Find where the given text appears and provide that cell's center as (X, Y) coordinate. 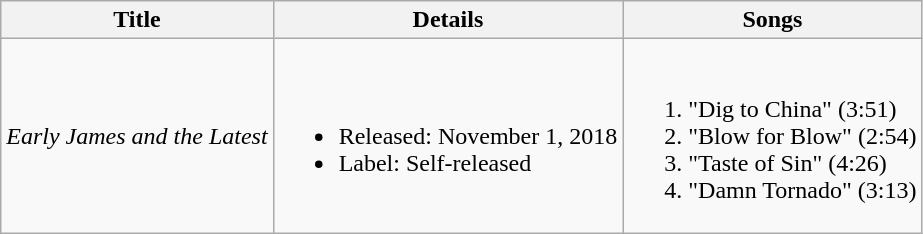
Songs (772, 20)
Early James and the Latest (137, 136)
"Dig to China" (3:51)"Blow for Blow" (2:54)"Taste of Sin" (4:26)"Damn Tornado" (3:13) (772, 136)
Title (137, 20)
Details (448, 20)
Released: November 1, 2018Label: Self-released (448, 136)
